Identify which cell holds the provided text, then report its [x, y] central coordinate. 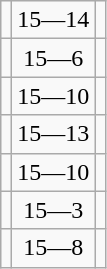
15—14 [54, 20]
15—13 [54, 134]
15—3 [54, 210]
15—8 [54, 248]
15—6 [54, 58]
